Locate the cell with the specified text and output its [X, Y] center coordinate. 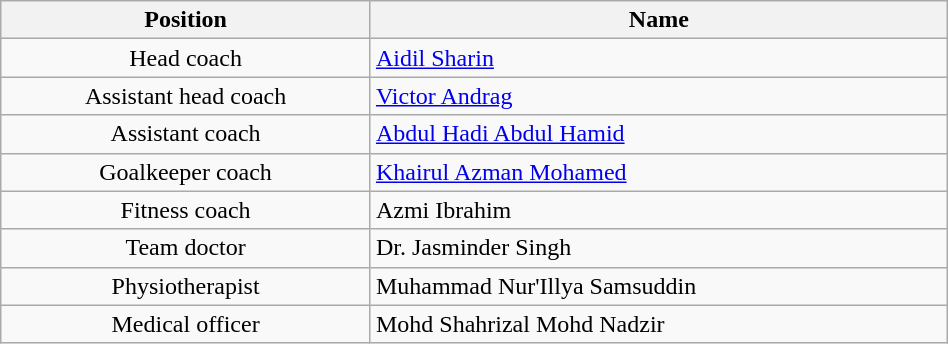
Aidil Sharin [658, 58]
Fitness coach [186, 210]
Khairul Azman Mohamed [658, 172]
Assistant coach [186, 134]
Head coach [186, 58]
Muhammad Nur'Illya Samsuddin [658, 286]
Mohd Shahrizal Mohd Nadzir [658, 324]
Name [658, 20]
Medical officer [186, 324]
Azmi Ibrahim [658, 210]
Victor Andrag [658, 96]
Team doctor [186, 248]
Goalkeeper coach [186, 172]
Assistant head coach [186, 96]
Dr. Jasminder Singh [658, 248]
Position [186, 20]
Abdul Hadi Abdul Hamid [658, 134]
Physiotherapist [186, 286]
